Provide the (x, y) coordinate of the cell's center where the given text is located.  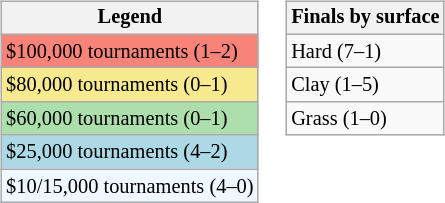
Grass (1–0) (365, 119)
$10/15,000 tournaments (4–0) (130, 186)
Legend (130, 18)
$100,000 tournaments (1–2) (130, 51)
Clay (1–5) (365, 85)
Hard (7–1) (365, 51)
$60,000 tournaments (0–1) (130, 119)
$25,000 tournaments (4–2) (130, 152)
Finals by surface (365, 18)
$80,000 tournaments (0–1) (130, 85)
